Search for the cell housing the specified text and yield its [X, Y] center coordinate. 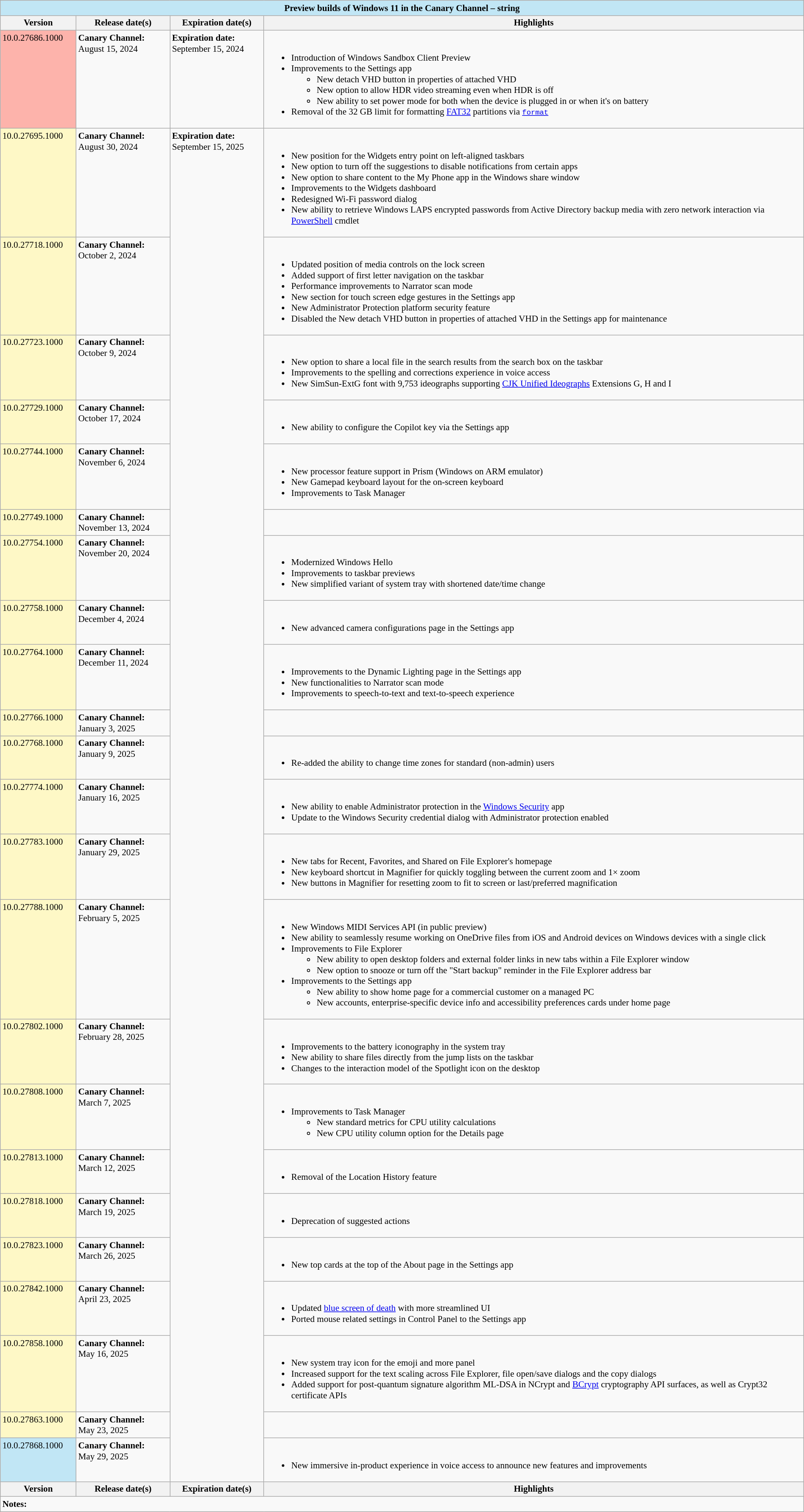
10.0.27744.1000 [38, 477]
10.0.27695.1000 [38, 182]
10.0.27813.1000 [38, 1172]
Canary Channel:October 9, 2024 [123, 367]
10.0.27842.1000 [38, 1308]
Preview builds of Windows 11 in the Canary Channel – string [402, 8]
10.0.27718.1000 [38, 286]
Canary Channel:February 28, 2025 [123, 1052]
Canary Channel:March 26, 2025 [123, 1259]
10.0.27758.1000 [38, 623]
Notes: [402, 1504]
New processor feature support in Prism (Windows on ARM emulator)New Gamepad keyboard layout for the on-screen keyboardImprovements to Task Manager [533, 477]
10.0.27686.1000 [38, 80]
Canary Channel:March 7, 2025 [123, 1117]
10.0.27818.1000 [38, 1215]
Canary Channel:February 5, 2025 [123, 959]
Modernized Windows HelloImprovements to taskbar previewsNew simplified variant of system tray with shortened date/time change [533, 568]
Expiration date:September 15, 2025 [217, 805]
10.0.27868.1000 [38, 1459]
10.0.27774.1000 [38, 807]
Canary Channel:November 13, 2024 [123, 523]
Canary Channel:August 30, 2024 [123, 182]
10.0.27723.1000 [38, 367]
Canary Channel:October 2, 2024 [123, 286]
Deprecation of suggested actions [533, 1215]
Canary Channel:August 15, 2024 [123, 80]
Canary Channel:May 16, 2025 [123, 1374]
Canary Channel:January 3, 2025 [123, 723]
10.0.27749.1000 [38, 523]
10.0.27863.1000 [38, 1425]
10.0.27823.1000 [38, 1259]
Canary Channel:October 17, 2024 [123, 422]
10.0.27729.1000 [38, 422]
10.0.27808.1000 [38, 1117]
10.0.27783.1000 [38, 867]
Updated blue screen of death with more streamlined UIPorted mouse related settings in Control Panel to the Settings app [533, 1308]
10.0.27858.1000 [38, 1374]
Canary Channel:April 23, 2025 [123, 1308]
Canary Channel:November 20, 2024 [123, 568]
10.0.27802.1000 [38, 1052]
10.0.27754.1000 [38, 568]
10.0.27766.1000 [38, 723]
Re-added the ability to change time zones for standard (non-admin) users [533, 758]
Canary Channel:March 19, 2025 [123, 1215]
Canary Channel:January 9, 2025 [123, 758]
New advanced camera configurations page in the Settings app [533, 623]
Canary Channel:January 29, 2025 [123, 867]
Canary Channel:November 6, 2024 [123, 477]
Canary Channel:December 11, 2024 [123, 677]
New ability to configure the Copilot key via the Settings app [533, 422]
10.0.27788.1000 [38, 959]
Removal of the Location History feature [533, 1172]
Improvements to Task ManagerNew standard metrics for CPU utility calculationsNew CPU utility column option for the Details page [533, 1117]
Canary Channel:December 4, 2024 [123, 623]
New immersive in-product experience in voice access to announce new features and improvements [533, 1459]
10.0.27768.1000 [38, 758]
Canary Channel:May 23, 2025 [123, 1425]
Expiration date:September 15, 2024 [217, 80]
Canary Channel:May 29, 2025 [123, 1459]
Canary Channel:March 12, 2025 [123, 1172]
10.0.27764.1000 [38, 677]
Canary Channel:January 16, 2025 [123, 807]
New top cards at the top of the About page in the Settings app [533, 1259]
